Detect which cell encompasses the target text, then output its (X, Y) center coordinate. 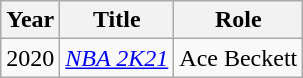
Ace Beckett (238, 58)
2020 (30, 58)
Role (238, 20)
Title (117, 20)
NBA 2K21 (117, 58)
Year (30, 20)
